Capture the cell that displays the provided text and extract its [X, Y] central coordinate. 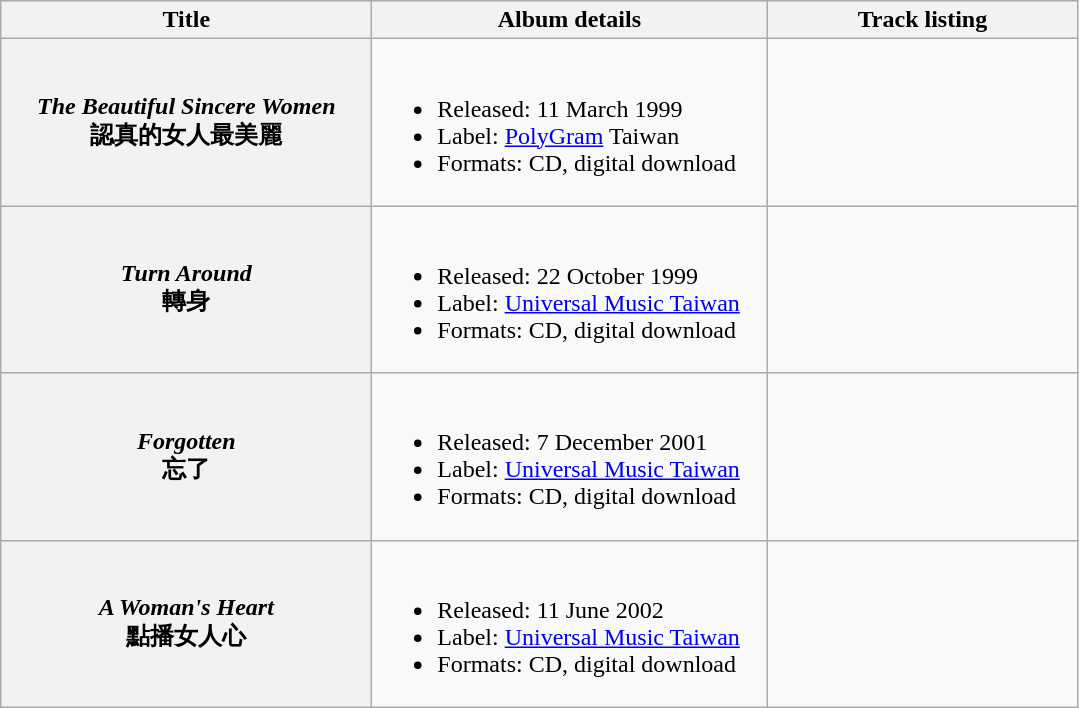
Released: 11 March 1999Label: PolyGram TaiwanFormats: CD, digital download [570, 122]
Album details [570, 20]
Released: 7 December 2001Label: Universal Music TaiwanFormats: CD, digital download [570, 456]
Turn Around 轉身 [186, 290]
Released: 22 October 1999Label: Universal Music TaiwanFormats: CD, digital download [570, 290]
Forgotten 忘了 [186, 456]
Title [186, 20]
The Beautiful Sincere Women 認真的女人最美麗 [186, 122]
Released: 11 June 2002Label: Universal Music TaiwanFormats: CD, digital download [570, 624]
A Woman's Heart 點播女人心 [186, 624]
Track listing [922, 20]
